Determine the [x, y] coordinate at the center of the cell enclosing the given text.  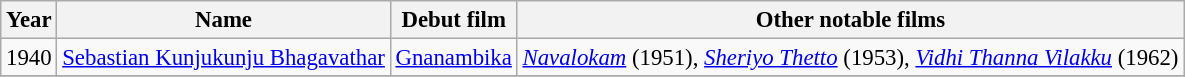
Name [224, 20]
Sebastian Kunjukunju Bhagavathar [224, 58]
Gnanambika [454, 58]
Navalokam (1951), Sheriyo Thetto (1953), Vidhi Thanna Vilakku (1962) [850, 58]
1940 [29, 58]
Year [29, 20]
Other notable films [850, 20]
Debut film [454, 20]
